Output the (X, Y) coordinate of the center of the cell containing the given text.  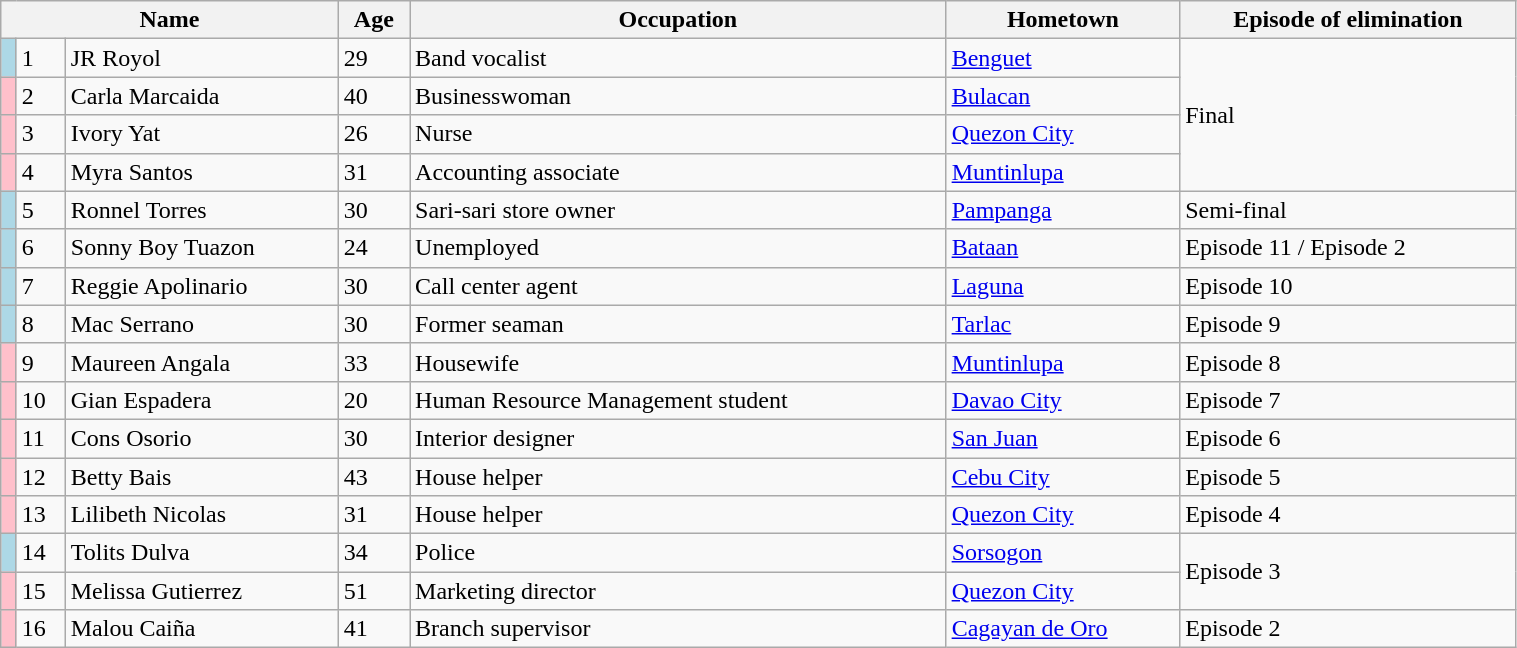
11 (40, 438)
Episode 10 (1348, 286)
Call center agent (678, 286)
13 (40, 515)
Episode 4 (1348, 515)
Human Resource Management student (678, 400)
Hometown (1063, 20)
Davao City (1063, 400)
15 (40, 591)
Ivory Yat (202, 134)
Name (170, 20)
Accounting associate (678, 172)
Reggie Apolinario (202, 286)
Bataan (1063, 248)
Myra Santos (202, 172)
Former seaman (678, 324)
34 (374, 553)
Ronnel Torres (202, 210)
Episode 7 (1348, 400)
Maureen Angala (202, 362)
San Juan (1063, 438)
12 (40, 477)
Cebu City (1063, 477)
33 (374, 362)
Episode 9 (1348, 324)
Episode 8 (1348, 362)
Sari-sari store owner (678, 210)
7 (40, 286)
43 (374, 477)
Sonny Boy Tuazon (202, 248)
Marketing director (678, 591)
Episode 11 / Episode 2 (1348, 248)
Benguet (1063, 58)
Housewife (678, 362)
41 (374, 629)
Cons Osorio (202, 438)
26 (374, 134)
Episode 5 (1348, 477)
1 (40, 58)
Laguna (1063, 286)
Businesswoman (678, 96)
Band vocalist (678, 58)
Police (678, 553)
16 (40, 629)
29 (374, 58)
Pampanga (1063, 210)
Bulacan (1063, 96)
8 (40, 324)
Episode 2 (1348, 629)
Malou Caiña (202, 629)
Final (1348, 115)
Episode 6 (1348, 438)
Episode of elimination (1348, 20)
20 (374, 400)
14 (40, 553)
10 (40, 400)
40 (374, 96)
Lilibeth Nicolas (202, 515)
9 (40, 362)
Gian Espadera (202, 400)
Tolits Dulva (202, 553)
Tarlac (1063, 324)
Nurse (678, 134)
Carla Marcaida (202, 96)
4 (40, 172)
2 (40, 96)
Episode 3 (1348, 572)
Age (374, 20)
51 (374, 591)
JR Royol (202, 58)
Semi-final (1348, 210)
24 (374, 248)
Sorsogon (1063, 553)
Melissa Gutierrez (202, 591)
Unemployed (678, 248)
Cagayan de Oro (1063, 629)
3 (40, 134)
Branch supervisor (678, 629)
Betty Bais (202, 477)
5 (40, 210)
Mac Serrano (202, 324)
Interior designer (678, 438)
Occupation (678, 20)
6 (40, 248)
